Locate the cell with the specified text and output its (X, Y) center coordinate. 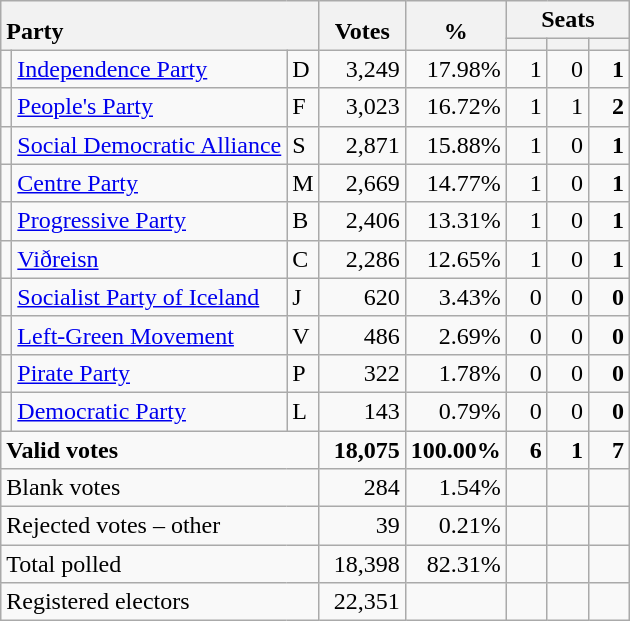
% (456, 26)
39 (362, 526)
3,023 (362, 107)
17.98% (456, 69)
Socialist Party of Iceland (150, 297)
18,075 (362, 449)
3.43% (456, 297)
M (303, 183)
V (303, 335)
F (303, 107)
2,669 (362, 183)
2,871 (362, 145)
6 (526, 449)
Total polled (160, 564)
J (303, 297)
Viðreisn (150, 259)
Rejected votes – other (160, 526)
3,249 (362, 69)
284 (362, 488)
D (303, 69)
100.00% (456, 449)
People's Party (150, 107)
Registered electors (160, 602)
Pirate Party (150, 373)
2,286 (362, 259)
2,406 (362, 221)
322 (362, 373)
1.78% (456, 373)
14.77% (456, 183)
Party (160, 26)
2 (608, 107)
C (303, 259)
1.54% (456, 488)
Centre Party (150, 183)
2.69% (456, 335)
Democratic Party (150, 411)
Social Democratic Alliance (150, 145)
0.79% (456, 411)
620 (362, 297)
B (303, 221)
18,398 (362, 564)
15.88% (456, 145)
Progressive Party (150, 221)
S (303, 145)
P (303, 373)
486 (362, 335)
0.21% (456, 526)
L (303, 411)
13.31% (456, 221)
Blank votes (160, 488)
Left-Green Movement (150, 335)
Seats (568, 20)
Valid votes (160, 449)
Independence Party (150, 69)
Votes (362, 26)
16.72% (456, 107)
143 (362, 411)
82.31% (456, 564)
22,351 (362, 602)
12.65% (456, 259)
7 (608, 449)
